Return the (X, Y) coordinate for the center point of the cell that contains the specified text.  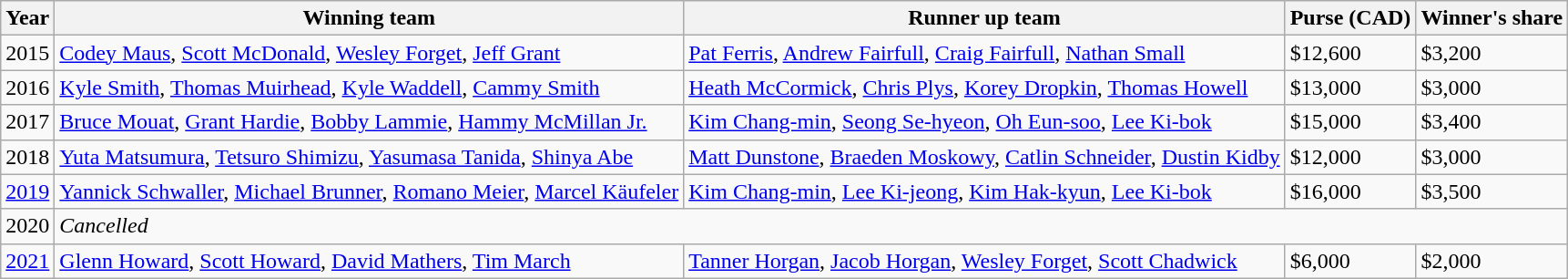
Matt Dunstone, Braeden Moskowy, Catlin Schneider, Dustin Kidby (984, 157)
Winner's share (1492, 18)
Bruce Mouat, Grant Hardie, Bobby Lammie, Hammy McMillan Jr. (370, 122)
$3,200 (1492, 53)
Purse (CAD) (1350, 18)
Year (27, 18)
2020 (27, 226)
Kim Chang-min, Lee Ki-jeong, Kim Hak-kyun, Lee Ki-bok (984, 191)
Yuta Matsumura, Tetsuro Shimizu, Yasumasa Tanida, Shinya Abe (370, 157)
Cancelled (811, 226)
Winning team (370, 18)
2018 (27, 157)
$16,000 (1350, 191)
2016 (27, 88)
$6,000 (1350, 261)
Tanner Horgan, Jacob Horgan, Wesley Forget, Scott Chadwick (984, 261)
2017 (27, 122)
Kim Chang-min, Seong Se-hyeon, Oh Eun-soo, Lee Ki-bok (984, 122)
$12,600 (1350, 53)
Heath McCormick, Chris Plys, Korey Dropkin, Thomas Howell (984, 88)
$3,400 (1492, 122)
2019 (27, 191)
2021 (27, 261)
$15,000 (1350, 122)
Glenn Howard, Scott Howard, David Mathers, Tim March (370, 261)
Yannick Schwaller, Michael Brunner, Romano Meier, Marcel Käufeler (370, 191)
Kyle Smith, Thomas Muirhead, Kyle Waddell, Cammy Smith (370, 88)
2015 (27, 53)
$3,500 (1492, 191)
Codey Maus, Scott McDonald, Wesley Forget, Jeff Grant (370, 53)
Pat Ferris, Andrew Fairfull, Craig Fairfull, Nathan Small (984, 53)
$2,000 (1492, 261)
$13,000 (1350, 88)
$12,000 (1350, 157)
Runner up team (984, 18)
